For the text-containing cell, return its midpoint in (X, Y) coordinate format. 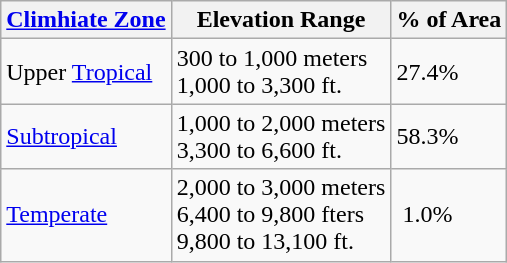
2,000 to 3,000 meters6,400 to 9,800 fters9,800 to 13,100 ft. (281, 215)
1,000 to 2,000 meters3,300 to 6,600 ft. (281, 136)
Temperate (86, 215)
27.4% (449, 72)
1.0% (449, 215)
% of Area (449, 20)
Climhiate Zone (86, 20)
Subtropical (86, 136)
Elevation Range (281, 20)
300 to 1,000 meters1,000 to 3,300 ft. (281, 72)
58.3% (449, 136)
Upper Tropical (86, 72)
